For the text-containing cell, return its midpoint in [X, Y] coordinate format. 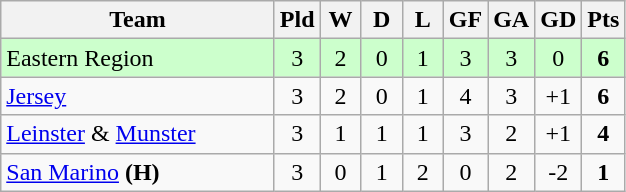
San Marino (H) [138, 172]
Team [138, 20]
Eastern Region [138, 58]
GA [512, 20]
GD [558, 20]
W [340, 20]
-2 [558, 172]
Pld [297, 20]
Jersey [138, 96]
Pts [604, 20]
GF [465, 20]
L [422, 20]
Leinster & Munster [138, 134]
D [382, 20]
